For the text-containing cell, return its midpoint in [x, y] coordinate format. 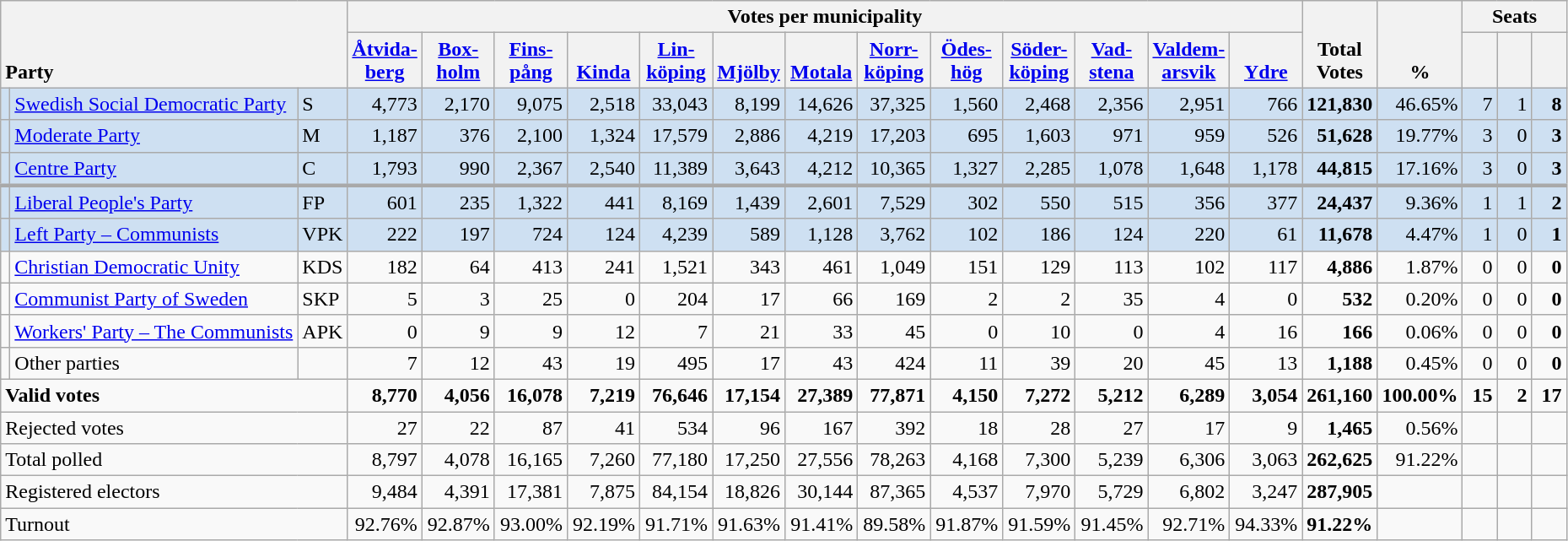
461 [822, 267]
4,391 [458, 492]
515 [1112, 203]
17,154 [749, 395]
91.45% [1112, 524]
4,219 [822, 136]
KDS [322, 267]
41 [603, 428]
SKP [322, 299]
7,875 [603, 492]
534 [676, 428]
2,285 [1039, 169]
Communist Party of Sweden [154, 299]
Left Party – Communists [154, 235]
6,306 [1189, 460]
Ödes- hög [967, 61]
4,773 [385, 104]
17,250 [749, 460]
7,272 [1039, 395]
4,150 [967, 395]
8 [1549, 104]
1,178 [1266, 169]
4,168 [967, 460]
182 [385, 267]
C [322, 169]
766 [1266, 104]
14,626 [822, 104]
11 [967, 363]
VPK [322, 235]
76,646 [676, 395]
3,054 [1266, 395]
18,826 [749, 492]
3,762 [894, 235]
27,389 [822, 395]
25 [531, 299]
17,381 [531, 492]
4,537 [967, 492]
441 [603, 203]
Workers' Party – The Communists [154, 331]
Ydre [1266, 61]
220 [1189, 235]
990 [458, 169]
17,579 [676, 136]
66 [822, 299]
39 [1039, 363]
19.77% [1420, 136]
91.63% [749, 524]
11,678 [1339, 235]
20 [1112, 363]
33 [822, 331]
51,628 [1339, 136]
96 [749, 428]
77,180 [676, 460]
169 [894, 299]
4,886 [1339, 267]
Moderate Party [154, 136]
10,365 [894, 169]
302 [967, 203]
15 [1479, 395]
167 [822, 428]
91.71% [676, 524]
61 [1266, 235]
4.47% [1420, 235]
13 [1266, 363]
261,160 [1339, 395]
1,521 [676, 267]
11,389 [676, 169]
7,219 [603, 395]
16 [1266, 331]
Seats [1515, 17]
77,871 [894, 395]
121,830 [1339, 104]
3,643 [749, 169]
30,144 [822, 492]
44,815 [1339, 169]
Rejected votes [174, 428]
17.16% [1420, 169]
2,170 [458, 104]
526 [1266, 136]
24,437 [1339, 203]
129 [1039, 267]
4,056 [458, 395]
589 [749, 235]
28 [1039, 428]
87 [531, 428]
5,212 [1112, 395]
92.71% [1189, 524]
7,529 [894, 203]
1,322 [531, 203]
Swedish Social Democratic Party [154, 104]
532 [1339, 299]
Party [174, 44]
550 [1039, 203]
37,325 [894, 104]
495 [676, 363]
0.45% [1420, 363]
FP [322, 203]
7,970 [1039, 492]
100.00% [1420, 395]
Total Votes [1339, 44]
197 [458, 235]
5 [385, 299]
17,203 [894, 136]
2,356 [1112, 104]
2,886 [749, 136]
89.58% [894, 524]
8,199 [749, 104]
1,078 [1112, 169]
1,049 [894, 267]
8,797 [385, 460]
424 [894, 363]
S [322, 104]
Åtvida- berg [385, 61]
166 [1339, 331]
Vad- stena [1112, 61]
APK [322, 331]
Turnout [174, 524]
3,247 [1266, 492]
2,468 [1039, 104]
18 [967, 428]
Box- holm [458, 61]
1,188 [1339, 363]
19 [603, 363]
Liberal People's Party [154, 203]
9.36% [1420, 203]
959 [1189, 136]
64 [458, 267]
356 [1189, 203]
1,324 [603, 136]
5,729 [1112, 492]
9,484 [385, 492]
7,300 [1039, 460]
78,263 [894, 460]
46.65% [1420, 104]
2,601 [822, 203]
4,239 [676, 235]
1,793 [385, 169]
92.19% [603, 524]
92.87% [458, 524]
33,043 [676, 104]
Valdem- arsvik [1189, 61]
91.41% [822, 524]
8,770 [385, 395]
Motala [822, 61]
2,518 [603, 104]
16,165 [531, 460]
186 [1039, 235]
84,154 [676, 492]
724 [531, 235]
0.06% [1420, 331]
M [322, 136]
235 [458, 203]
376 [458, 136]
241 [603, 267]
8,169 [676, 203]
151 [967, 267]
1.87% [1420, 267]
601 [385, 203]
4,078 [458, 460]
1,128 [822, 235]
5,239 [1112, 460]
0.20% [1420, 299]
7,260 [603, 460]
Centre Party [154, 169]
35 [1112, 299]
91.59% [1039, 524]
Christian Democratic Unity [154, 267]
Norr- köping [894, 61]
1,439 [749, 203]
93.00% [531, 524]
% [1420, 44]
1,187 [385, 136]
Lin- köping [676, 61]
Other parties [154, 363]
262,625 [1339, 460]
6,802 [1189, 492]
Fins- pång [531, 61]
91.87% [967, 524]
2,951 [1189, 104]
9,075 [531, 104]
0.56% [1420, 428]
Registered electors [174, 492]
2,100 [531, 136]
695 [967, 136]
392 [894, 428]
1,560 [967, 104]
222 [385, 235]
Kinda [603, 61]
Total polled [174, 460]
343 [749, 267]
1,648 [1189, 169]
Votes per municipality [825, 17]
3,063 [1266, 460]
1,603 [1039, 136]
Mjölby [749, 61]
87,365 [894, 492]
1,465 [1339, 428]
16,078 [531, 395]
27,556 [822, 460]
10 [1039, 331]
204 [676, 299]
377 [1266, 203]
971 [1112, 136]
6,289 [1189, 395]
113 [1112, 267]
94.33% [1266, 524]
92.76% [385, 524]
2,367 [531, 169]
Valid votes [174, 395]
Söder- köping [1039, 61]
2,540 [603, 169]
4,212 [822, 169]
413 [531, 267]
22 [458, 428]
287,905 [1339, 492]
21 [749, 331]
1,327 [967, 169]
117 [1266, 267]
